Locate the cell with the specified text and output its (x, y) center coordinate. 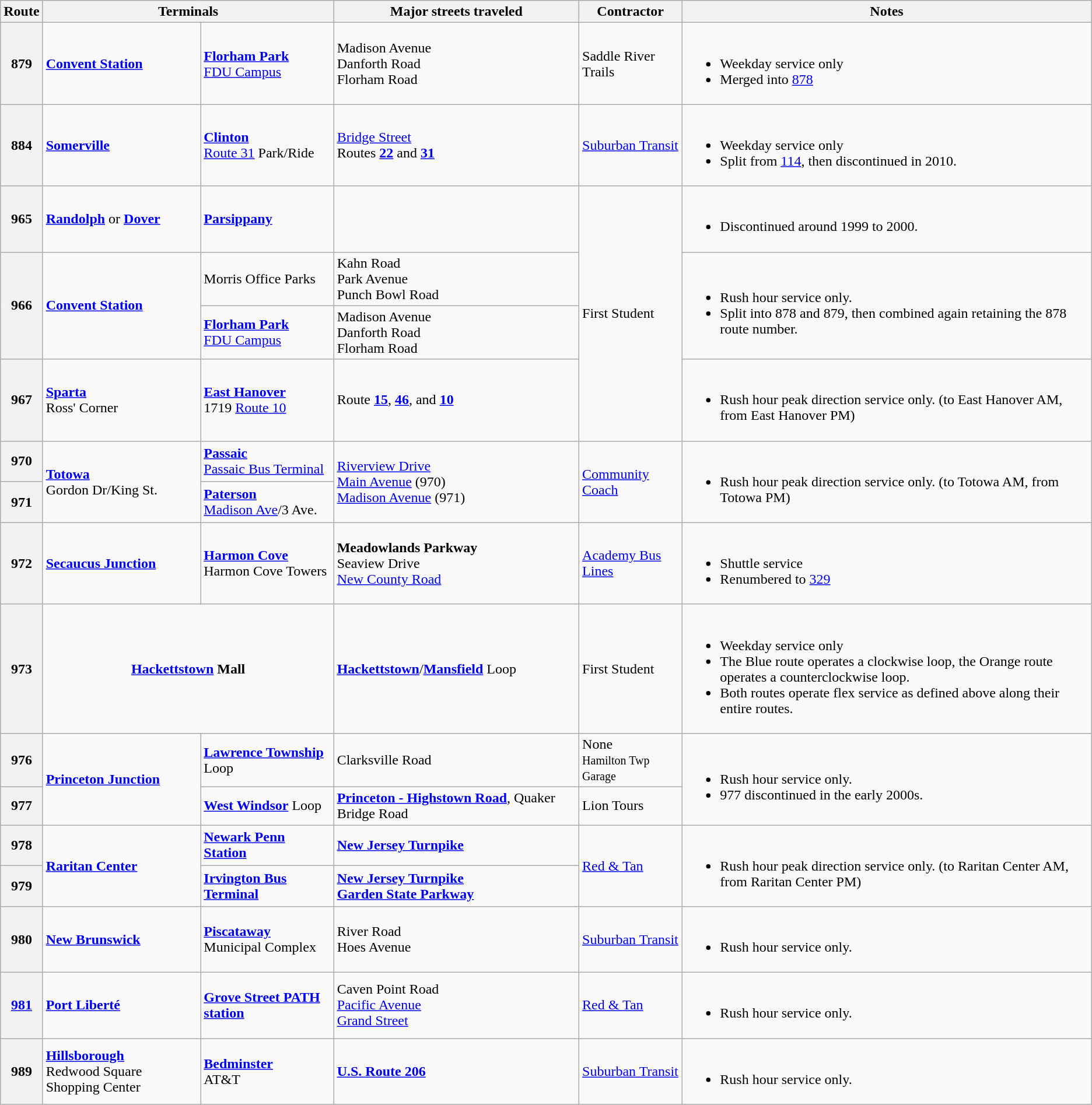
Rush hour service only.Split into 878 and 879, then combined again retaining the 878 route number. (887, 306)
Notes (887, 12)
Saddle River Trails (631, 64)
Grove Street PATH station (267, 1005)
971 (22, 502)
U.S. Route 206 (456, 1072)
977 (22, 806)
Community Coach (631, 482)
Rush hour peak direction service only. (to Raritan Center AM, from Raritan Center PM) (887, 865)
967 (22, 400)
HillsboroughRedwood Square Shopping Center (121, 1072)
SpartaRoss' Corner (121, 400)
989 (22, 1072)
Secaucus Junction (121, 563)
Raritan Center (121, 865)
981 (22, 1005)
Irvington Bus Terminal (267, 886)
Lawrence Township Loop (267, 760)
Meadowlands ParkwaySeaview DriveNew County Road (456, 563)
Harmon CoveHarmon Cove Towers (267, 563)
Riverview DriveMain Avenue (970)Madison Avenue (971) (456, 482)
978 (22, 845)
884 (22, 145)
Contractor (631, 12)
Somerville (121, 145)
Academy Bus Lines (631, 563)
Shuttle serviceRenumbered to 329 (887, 563)
879 (22, 64)
BedminsterAT&T (267, 1072)
NoneHamilton Twp Garage (631, 760)
972 (22, 563)
PassaicPassaic Bus Terminal (267, 461)
Morris Office Parks (267, 279)
Princeton Junction (121, 779)
PatersonMadison Ave/3 Ave. (267, 502)
Hackettstown/Mansfield Loop (456, 668)
Hackettstown Mall (188, 668)
Route (22, 12)
Rush hour peak direction service only. (to East Hanover AM, from East Hanover PM) (887, 400)
Discontinued around 1999 to 2000. (887, 219)
970 (22, 461)
979 (22, 886)
980 (22, 940)
River RoadHoes Avenue (456, 940)
East Hanover1719 Route 10 (267, 400)
Kahn RoadPark AvenuePunch Bowl Road (456, 279)
Clarksville Road (456, 760)
Weekday service onlySplit from 114, then discontinued in 2010. (887, 145)
PiscatawayMunicipal Complex (267, 940)
Route 15, 46, and 10 (456, 400)
976 (22, 760)
Randolph or Dover (121, 219)
Terminals (188, 12)
Parsippany (267, 219)
Lion Tours (631, 806)
New Jersey Turnpike (456, 845)
Newark Penn Station (267, 845)
Rush hour service only.977 discontinued in the early 2000s. (887, 779)
Bridge StreetRoutes 22 and 31 (456, 145)
965 (22, 219)
Weekday service onlyMerged into 878 (887, 64)
TotowaGordon Dr/King St. (121, 482)
Princeton - Highstown Road, Quaker Bridge Road (456, 806)
Port Liberté (121, 1005)
New Brunswick (121, 940)
Major streets traveled (456, 12)
West Windsor Loop (267, 806)
Rush hour peak direction service only. (to Totowa AM, from Totowa PM) (887, 482)
New Jersey TurnpikeGarden State Parkway (456, 886)
966 (22, 306)
973 (22, 668)
Caven Point RoadPacific AvenueGrand Street (456, 1005)
ClintonRoute 31 Park/Ride (267, 145)
